For the text-containing cell, return its midpoint in [X, Y] coordinate format. 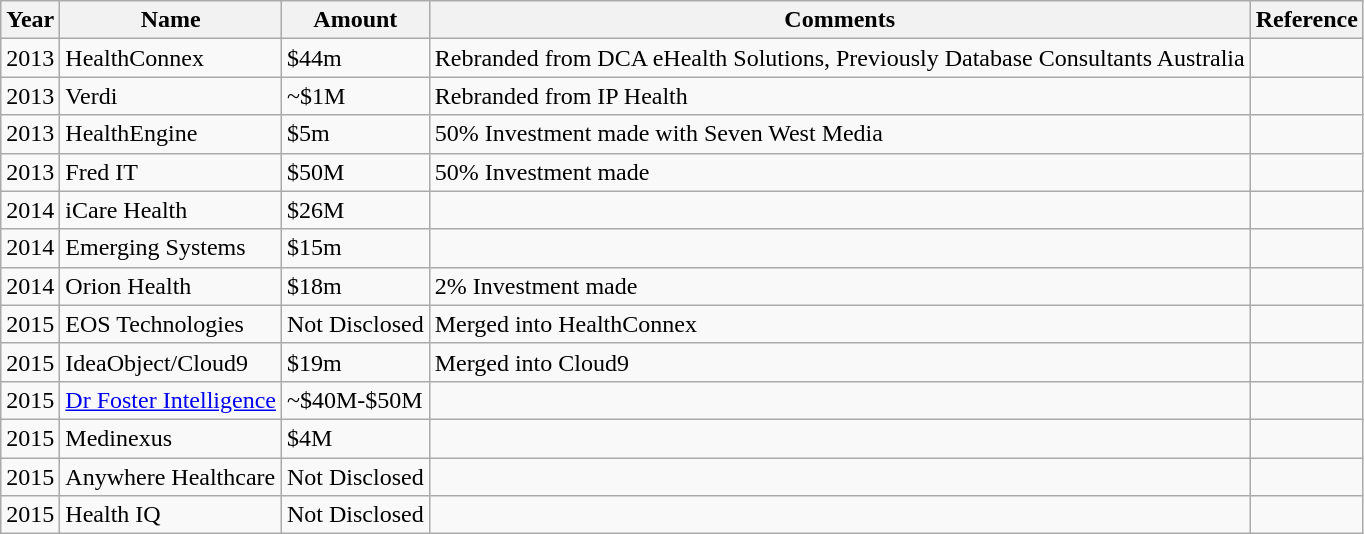
Fred IT [171, 172]
Dr Foster Intelligence [171, 400]
$50M [355, 172]
HealthConnex [171, 58]
Merged into HealthConnex [840, 324]
Comments [840, 20]
Reference [1306, 20]
50% Investment made [840, 172]
IdeaObject/Cloud9 [171, 362]
$4M [355, 438]
~$40M-$50M [355, 400]
Health IQ [171, 515]
Rebranded from IP Health [840, 96]
Rebranded from DCA eHealth Solutions, Previously Database Consultants Australia [840, 58]
EOS Technologies [171, 324]
2% Investment made [840, 286]
Verdi [171, 96]
Medinexus [171, 438]
Emerging Systems [171, 248]
50% Investment made with Seven West Media [840, 134]
$19m [355, 362]
Year [30, 20]
$26M [355, 210]
$18m [355, 286]
Orion Health [171, 286]
$5m [355, 134]
Anywhere Healthcare [171, 477]
HealthEngine [171, 134]
~$1M [355, 96]
Merged into Cloud9 [840, 362]
$44m [355, 58]
$15m [355, 248]
Name [171, 20]
Amount [355, 20]
iCare Health [171, 210]
